Determine the [X, Y] coordinate at the center of the cell enclosing the given text.  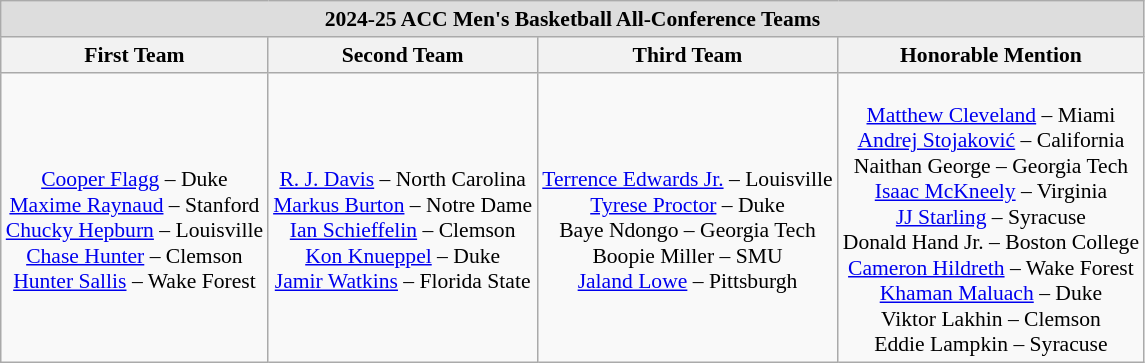
2024-25 ACC Men's Basketball All-Conference Teams [572, 19]
First Team [134, 55]
Second Team [402, 55]
Third Team [688, 55]
Honorable Mention [991, 55]
R. J. Davis – North Carolina Markus Burton – Notre Dame Ian Schieffelin – Clemson Kon Knueppel – Duke Jamir Watkins – Florida State [402, 218]
Cooper Flagg – Duke Maxime Raynaud – Stanford Chucky Hepburn – Louisville Chase Hunter – Clemson Hunter Sallis – Wake Forest [134, 218]
Terrence Edwards Jr. – Louisville Tyrese Proctor – Duke Baye Ndongo – Georgia Tech Boopie Miller – SMU Jaland Lowe – Pittsburgh [688, 218]
